From the cell containing the given text, extract its center point as [x, y] coordinate. 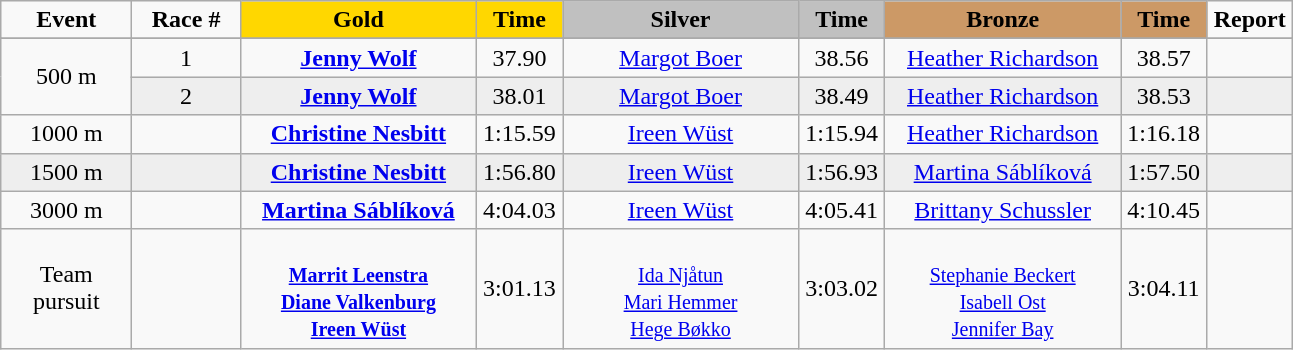
500 m [66, 77]
38.01 [519, 96]
38.53 [1164, 96]
Stephanie BeckertIsabell OstJennifer Bay [1003, 288]
Brittany Schussler [1003, 210]
1000 m [66, 134]
1:15.94 [842, 134]
Marrit LeenstraDiane ValkenburgIreen Wüst [358, 288]
Bronze [1003, 20]
4:04.03 [519, 210]
4:05.41 [842, 210]
1500 m [66, 172]
37.90 [519, 58]
1 [186, 58]
3:03.02 [842, 288]
Silver [680, 20]
3:01.13 [519, 288]
Team pursuit [66, 288]
3:04.11 [1164, 288]
3000 m [66, 210]
38.56 [842, 58]
Gold [358, 20]
Event [66, 20]
Ida NjåtunMari HemmerHege Bøkko [680, 288]
1:16.18 [1164, 134]
4:10.45 [1164, 210]
38.49 [842, 96]
1:15.59 [519, 134]
Race # [186, 20]
1:56.93 [842, 172]
1:57.50 [1164, 172]
Report [1250, 20]
1:56.80 [519, 172]
2 [186, 96]
38.57 [1164, 58]
